Scan for the cell matching the given text and deliver its [X, Y] coordinate at center. 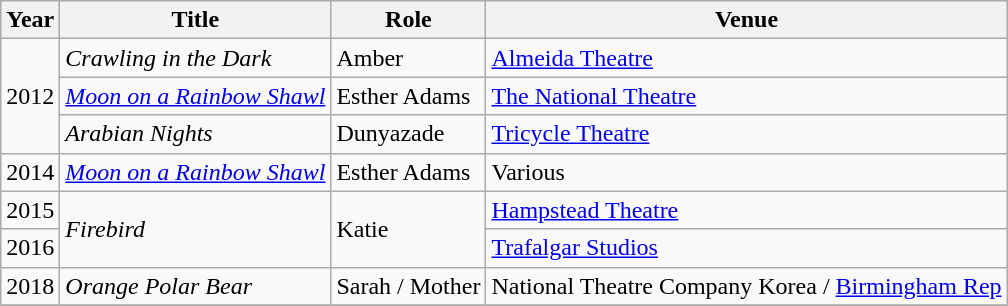
Amber [408, 58]
Trafalgar Studios [746, 248]
Role [408, 20]
The National Theatre [746, 96]
2014 [30, 172]
2018 [30, 286]
2012 [30, 96]
Year [30, 20]
Sarah / Mother [408, 286]
Title [196, 20]
Crawling in the Dark [196, 58]
Katie [408, 229]
Dunyazade [408, 134]
Almeida Theatre [746, 58]
2016 [30, 248]
2015 [30, 210]
Venue [746, 20]
Orange Polar Bear [196, 286]
Various [746, 172]
Firebird [196, 229]
Hampstead Theatre [746, 210]
Tricycle Theatre [746, 134]
Arabian Nights [196, 134]
National Theatre Company Korea / Birmingham Rep [746, 286]
